Return the (X, Y) coordinate for the center point of the cell that contains the specified text.  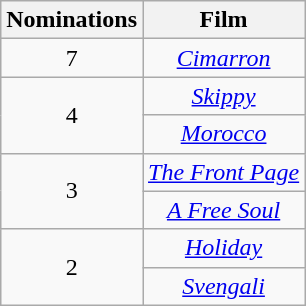
3 (72, 191)
2 (72, 267)
4 (72, 115)
Svengali (223, 286)
Skippy (223, 96)
The Front Page (223, 172)
Holiday (223, 248)
Cimarron (223, 58)
Morocco (223, 134)
7 (72, 58)
Film (223, 20)
A Free Soul (223, 210)
Nominations (72, 20)
